For the text-containing cell, return its midpoint in [X, Y] coordinate format. 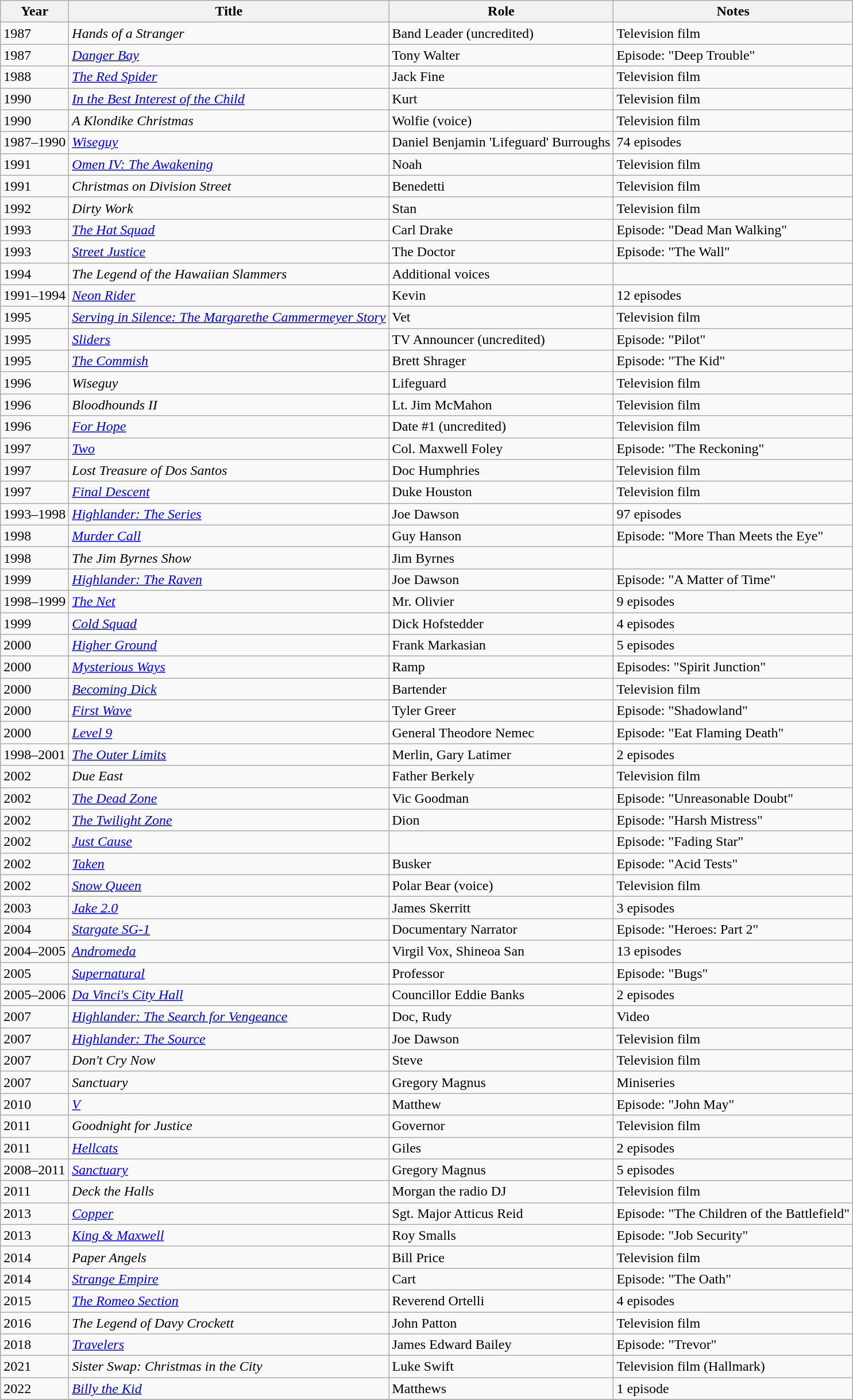
Episode: "Harsh Mistress" [733, 820]
Lost Treasure of Dos Santos [229, 470]
Due East [229, 776]
Polar Bear (voice) [501, 885]
Goodnight for Justice [229, 1126]
Sgt. Major Atticus Reid [501, 1213]
Lifeguard [501, 383]
Episodes: "Spirit Junction" [733, 667]
Tyler Greer [501, 711]
Jake 2.0 [229, 907]
Hands of a Stranger [229, 33]
Deck the Halls [229, 1192]
Becoming Dick [229, 689]
Guy Hanson [501, 536]
Doc, Rudy [501, 1017]
2015 [34, 1301]
Paper Angels [229, 1257]
1991–1994 [34, 296]
The Legend of Davy Crockett [229, 1322]
Dion [501, 820]
Episode: "The Reckoning" [733, 448]
Daniel Benjamin 'Lifeguard' Burroughs [501, 142]
Governor [501, 1126]
Ramp [501, 667]
Dick Hofstedder [501, 623]
Episode: "Shadowland" [733, 711]
Episode: "A Matter of Time" [733, 579]
Hellcats [229, 1148]
Professor [501, 973]
1 episode [733, 1389]
Episode: "Job Security" [733, 1235]
Kurt [501, 99]
Cold Squad [229, 623]
Giles [501, 1148]
Luke Swift [501, 1367]
Sliders [229, 339]
Episode: "Acid Tests" [733, 864]
Episode: "Bugs" [733, 973]
Title [229, 11]
Vet [501, 318]
Da Vinci's City Hall [229, 995]
Highlander: The Source [229, 1039]
Episode: "Pilot" [733, 339]
General Theodore Nemec [501, 733]
Col. Maxwell Foley [501, 448]
Dirty Work [229, 208]
Level 9 [229, 733]
Doc Humphries [501, 470]
12 episodes [733, 296]
Jack Fine [501, 77]
In the Best Interest of the Child [229, 99]
Brett Shrager [501, 361]
Episode: "Deep Trouble" [733, 55]
Episode: "Dead Man Walking" [733, 230]
A Klondike Christmas [229, 121]
Jim Byrnes [501, 558]
For Hope [229, 427]
Father Berkely [501, 776]
The Jim Byrnes Show [229, 558]
Two [229, 448]
2005 [34, 973]
TV Announcer (uncredited) [501, 339]
Virgil Vox, Shineoa San [501, 951]
Additional voices [501, 274]
Omen IV: The Awakening [229, 164]
The Commish [229, 361]
Snow Queen [229, 885]
Date #1 (uncredited) [501, 427]
Stan [501, 208]
Lt. Jim McMahon [501, 405]
Miniseries [733, 1082]
1998–2001 [34, 755]
Higher Ground [229, 645]
Wolfie (voice) [501, 121]
Year [34, 11]
Morgan the radio DJ [501, 1192]
Mr. Olivier [501, 601]
1987–1990 [34, 142]
Street Justice [229, 252]
2005–2006 [34, 995]
2010 [34, 1104]
Documentary Narrator [501, 929]
Role [501, 11]
Cart [501, 1279]
Andromeda [229, 951]
Vic Goodman [501, 798]
Episode: "Fading Star" [733, 842]
2003 [34, 907]
2021 [34, 1367]
Billy the Kid [229, 1389]
The Red Spider [229, 77]
97 episodes [733, 514]
Band Leader (uncredited) [501, 33]
Episode: "Trevor" [733, 1345]
The Net [229, 601]
Episode: "The Oath" [733, 1279]
74 episodes [733, 142]
Final Descent [229, 492]
Episode: "The Wall" [733, 252]
Tony Walter [501, 55]
Councillor Eddie Banks [501, 995]
Episode: "Eat Flaming Death" [733, 733]
Frank Markasian [501, 645]
James Edward Bailey [501, 1345]
Taken [229, 864]
Neon Rider [229, 296]
2018 [34, 1345]
Busker [501, 864]
Bill Price [501, 1257]
1988 [34, 77]
13 episodes [733, 951]
John Patton [501, 1322]
Episode: "Unreasonable Doubt" [733, 798]
2016 [34, 1322]
Roy Smalls [501, 1235]
Carl Drake [501, 230]
The Outer Limits [229, 755]
James Skerritt [501, 907]
1993–1998 [34, 514]
2004–2005 [34, 951]
Highlander: The Raven [229, 579]
Episode: "Heroes: Part 2" [733, 929]
Mysterious Ways [229, 667]
The Dead Zone [229, 798]
V [229, 1104]
Benedetti [501, 186]
Christmas on Division Street [229, 186]
Bloodhounds II [229, 405]
Serving in Silence: The Margarethe Cammermeyer Story [229, 318]
Episode: "John May" [733, 1104]
Matthew [501, 1104]
Copper [229, 1213]
1994 [34, 274]
Highlander: The Series [229, 514]
The Romeo Section [229, 1301]
Strange Empire [229, 1279]
Episode: "The Kid" [733, 361]
Matthews [501, 1389]
Episode: "The Children of the Battlefield" [733, 1213]
Supernatural [229, 973]
Notes [733, 11]
Danger Bay [229, 55]
Sister Swap: Christmas in the City [229, 1367]
Murder Call [229, 536]
Just Cause [229, 842]
Kevin [501, 296]
The Twilight Zone [229, 820]
First Wave [229, 711]
Steve [501, 1061]
Reverend Ortelli [501, 1301]
2004 [34, 929]
Don't Cry Now [229, 1061]
Bartender [501, 689]
The Legend of the Hawaiian Slammers [229, 274]
The Doctor [501, 252]
Travelers [229, 1345]
Noah [501, 164]
Episode: "More Than Meets the Eye" [733, 536]
Highlander: The Search for Vengeance [229, 1017]
Duke Houston [501, 492]
Stargate SG-1 [229, 929]
2022 [34, 1389]
9 episodes [733, 601]
3 episodes [733, 907]
Television film (Hallmark) [733, 1367]
The Hat Squad [229, 230]
1998–1999 [34, 601]
Video [733, 1017]
1992 [34, 208]
Merlin, Gary Latimer [501, 755]
2008–2011 [34, 1170]
King & Maxwell [229, 1235]
